Scan for the cell matching the given text and deliver its (x, y) coordinate at center. 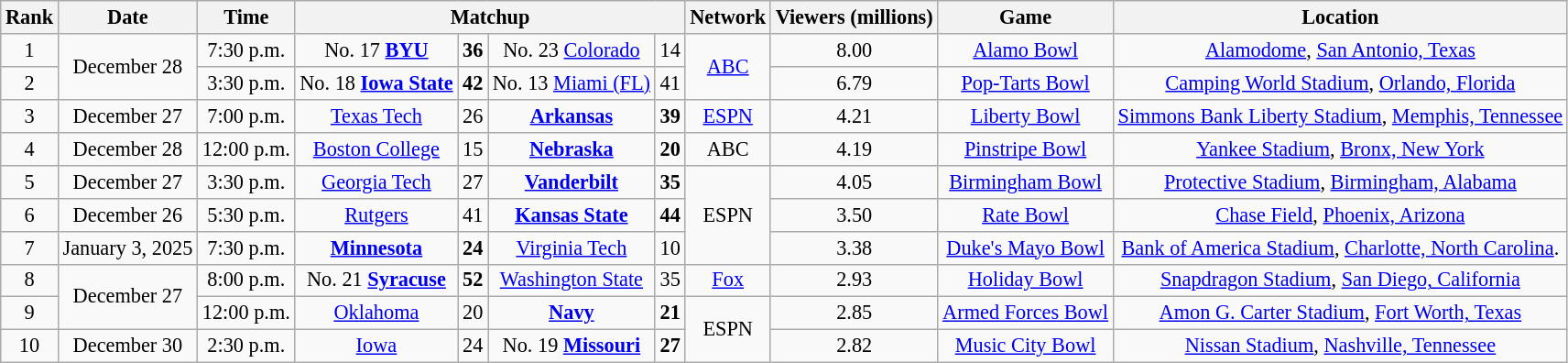
No. 21 Syracuse (376, 280)
2 (29, 82)
Texas Tech (376, 115)
4.19 (854, 148)
7:00 p.m. (246, 115)
Game (1026, 17)
Simmons Bank Liberty Stadium, Memphis, Tennessee (1340, 115)
15 (473, 148)
39 (670, 115)
Nebraska (572, 148)
Georgia Tech (376, 181)
Vanderbilt (572, 181)
Liberty Bowl (1026, 115)
Holiday Bowl (1026, 280)
6 (29, 214)
Chase Field, Phoenix, Arizona (1340, 214)
14 (670, 50)
Washington State (572, 280)
Pinstripe Bowl (1026, 148)
2:30 p.m. (246, 346)
Rate Bowl (1026, 214)
2.85 (854, 313)
December 30 (127, 346)
Rank (29, 17)
8 (29, 280)
52 (473, 280)
Alamo Bowl (1026, 50)
Iowa (376, 346)
Music City Bowl (1026, 346)
Fox (727, 280)
Amon G. Carter Stadium, Fort Worth, Texas (1340, 313)
January 3, 2025 (127, 247)
No. 17 BYU (376, 50)
8.00 (854, 50)
2.93 (854, 280)
5:30 p.m. (246, 214)
No. 23 Colorado (572, 50)
8:00 p.m. (246, 280)
5 (29, 181)
Network (727, 17)
Minnesota (376, 247)
Snapdragon Stadium, San Diego, California (1340, 280)
2.82 (854, 346)
3.38 (854, 247)
Armed Forces Bowl (1026, 313)
Kansas State (572, 214)
1 (29, 50)
Boston College (376, 148)
December 26 (127, 214)
Date (127, 17)
Oklahoma (376, 313)
No. 13 Miami (FL) (572, 82)
36 (473, 50)
Location (1340, 17)
No. 19 Missouri (572, 346)
4.05 (854, 181)
Yankee Stadium, Bronx, New York (1340, 148)
Matchup (490, 17)
Camping World Stadium, Orlando, Florida (1340, 82)
4 (29, 148)
3 (29, 115)
Time (246, 17)
42 (473, 82)
No. 18 Iowa State (376, 82)
Navy (572, 313)
26 (473, 115)
Protective Stadium, Birmingham, Alabama (1340, 181)
Birmingham Bowl (1026, 181)
Viewers (millions) (854, 17)
Rutgers (376, 214)
Alamodome, San Antonio, Texas (1340, 50)
44 (670, 214)
9 (29, 313)
Bank of America Stadium, Charlotte, North Carolina. (1340, 247)
4.21 (854, 115)
6.79 (854, 82)
7 (29, 247)
3.50 (854, 214)
Virginia Tech (572, 247)
Nissan Stadium, Nashville, Tennessee (1340, 346)
21 (670, 313)
Duke's Mayo Bowl (1026, 247)
Pop-Tarts Bowl (1026, 82)
Arkansas (572, 115)
